From the cell containing the given text, extract its center point as [X, Y] coordinate. 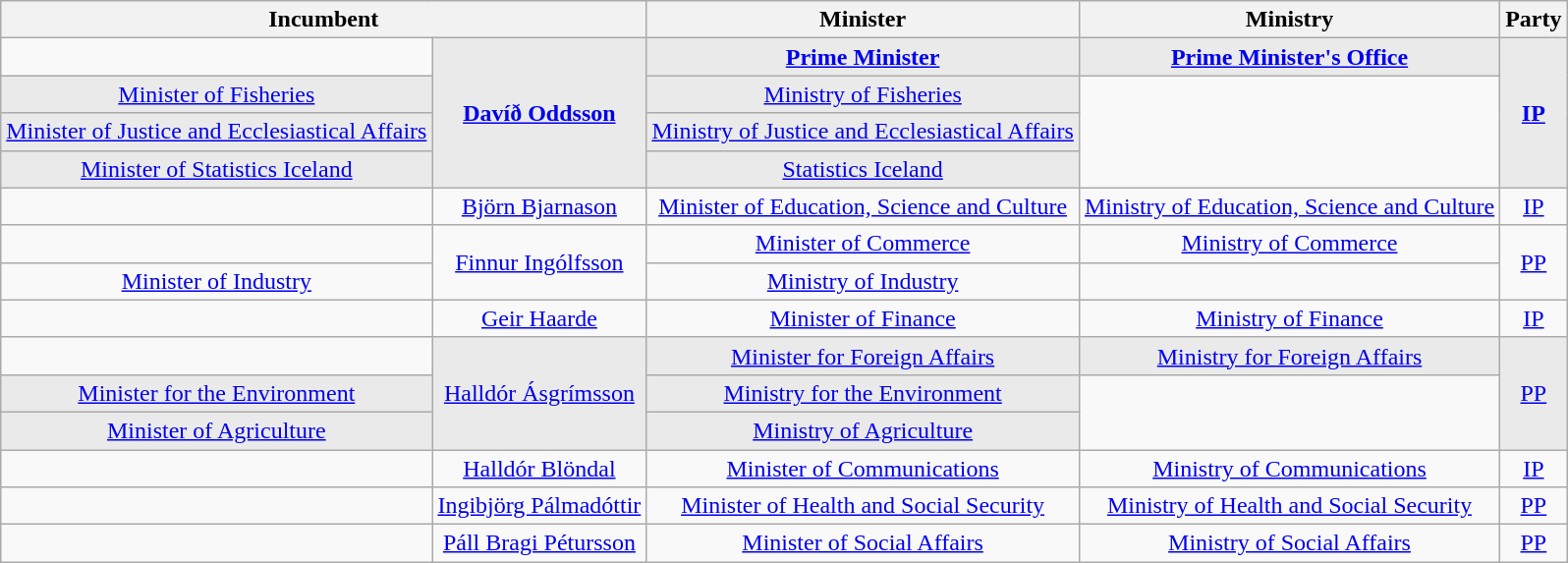
Ministry for the Environment [863, 393]
Minister of Finance [863, 318]
Minister of Industry [216, 281]
Minister of Commerce [863, 244]
Páll Bragi Pétursson [539, 543]
Minister of Statistics Iceland [216, 169]
Minister for the Environment [216, 393]
Ministry of Social Affairs [1289, 543]
Minister of Justice and Ecclesiastical Affairs [216, 132]
Minister [863, 20]
Minister of Agriculture [216, 430]
Ministry of Industry [863, 281]
Geir Haarde [539, 318]
Party [1534, 20]
Finnur Ingólfsson [539, 262]
Minister of Communications [863, 469]
Halldór Blöndal [539, 469]
Minister of Education, Science and Culture [863, 206]
Incumbent [324, 20]
Ministry of Finance [1289, 318]
Minister of Fisheries [216, 94]
Ingibjörg Pálmadóttir [539, 506]
Ministry of Health and Social Security [1289, 506]
Björn Bjarnason [539, 206]
Ministry of Fisheries [863, 94]
Prime Minister [863, 57]
Ministry of Justice and Ecclesiastical Affairs [863, 132]
Ministry of Communications [1289, 469]
Davíð Oddsson [539, 113]
Prime Minister's Office [1289, 57]
Ministry for Foreign Affairs [1289, 356]
Minister of Health and Social Security [863, 506]
Ministry [1289, 20]
Statistics Iceland [863, 169]
Halldór Ásgrímsson [539, 393]
Minister of Social Affairs [863, 543]
Ministry of Agriculture [863, 430]
Ministry of Commerce [1289, 244]
Minister for Foreign Affairs [863, 356]
Ministry of Education, Science and Culture [1289, 206]
